Pinpoint the cell where the given text exists, returning its (X, Y) midpoint coordinate. 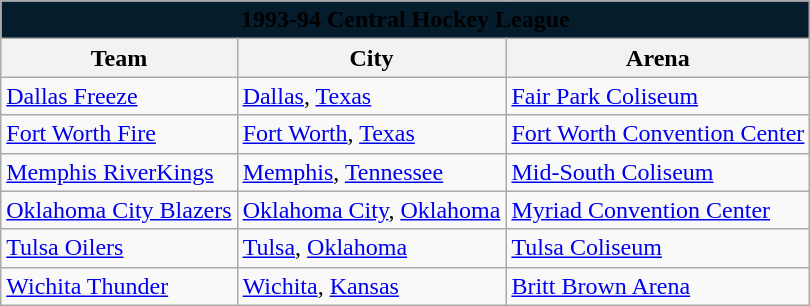
Britt Brown Arena (658, 286)
Dallas Freeze (119, 96)
Arena (658, 58)
Fair Park Coliseum (658, 96)
Memphis RiverKings (119, 172)
Wichita, Kansas (372, 286)
Fort Worth Convention Center (658, 134)
1993-94 Central Hockey League (406, 20)
Fort Worth, Texas (372, 134)
Team (119, 58)
Oklahoma City Blazers (119, 210)
Memphis, Tennessee (372, 172)
Wichita Thunder (119, 286)
Myriad Convention Center (658, 210)
Oklahoma City, Oklahoma (372, 210)
Fort Worth Fire (119, 134)
Dallas, Texas (372, 96)
Tulsa Oilers (119, 248)
Mid-South Coliseum (658, 172)
Tulsa, Oklahoma (372, 248)
Tulsa Coliseum (658, 248)
City (372, 58)
